Extract the [x, y] coordinate from the center of the cell holding the provided text.  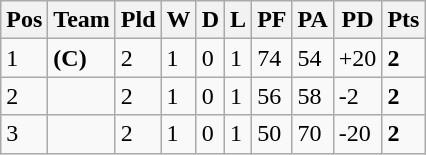
56 [272, 96]
(C) [82, 58]
Pld [138, 20]
L [238, 20]
54 [312, 58]
PD [358, 20]
Pts [404, 20]
50 [272, 134]
PF [272, 20]
74 [272, 58]
70 [312, 134]
W [178, 20]
D [210, 20]
Team [82, 20]
Pos [24, 20]
58 [312, 96]
+20 [358, 58]
-20 [358, 134]
PA [312, 20]
-2 [358, 96]
3 [24, 134]
